Detect which cell encompasses the target text, then output its (X, Y) center coordinate. 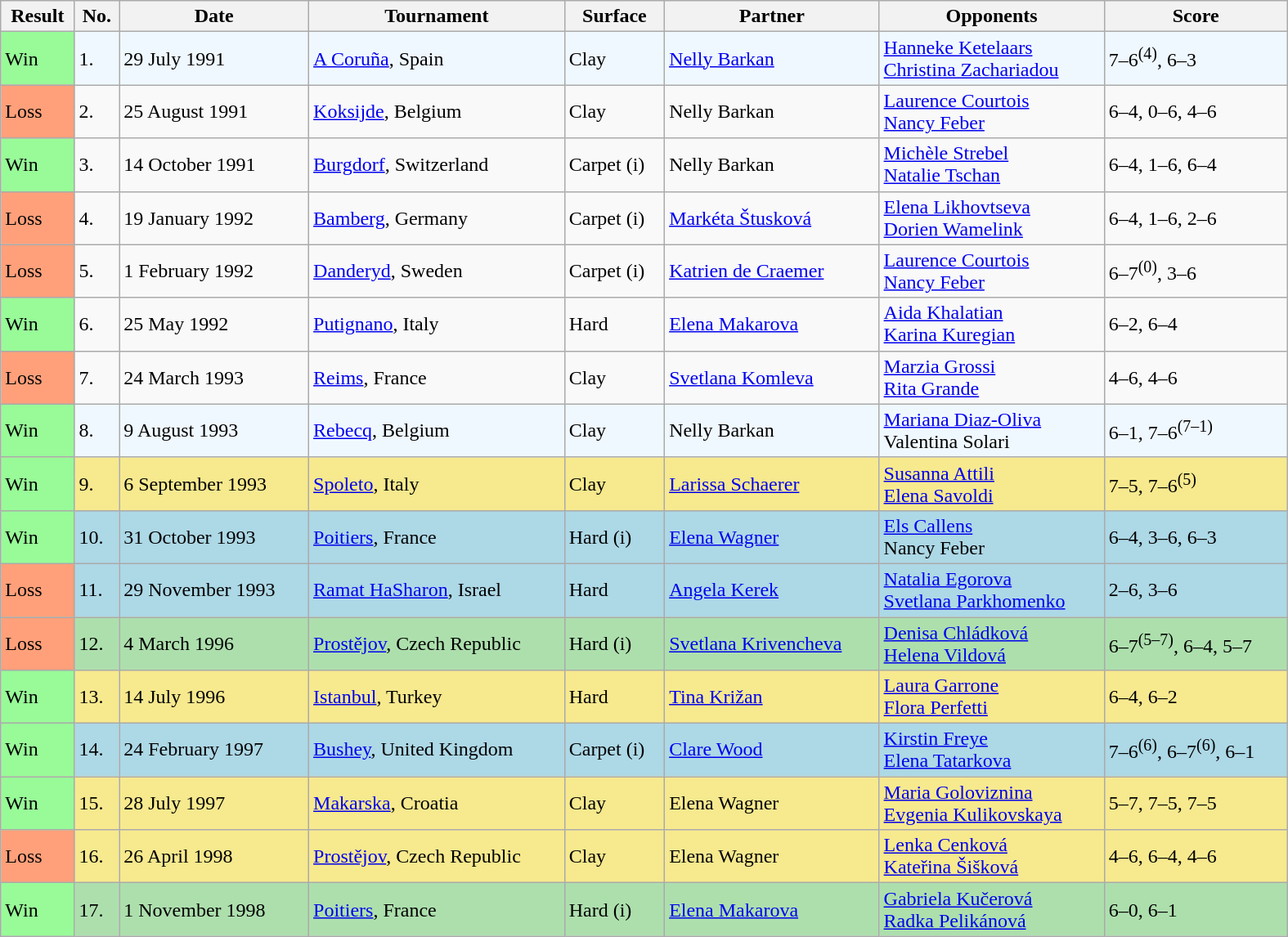
8. (96, 430)
Partner (772, 16)
4 March 1996 (214, 643)
5. (96, 271)
No. (96, 16)
14 October 1991 (214, 165)
Date (214, 16)
Clare Wood (772, 751)
Opponents (991, 16)
10. (96, 536)
11. (96, 590)
1 February 1992 (214, 271)
6 September 1993 (214, 484)
Tina Križan (772, 697)
13. (96, 697)
Bushey, United Kingdom (437, 751)
26 April 1998 (214, 857)
6–2, 6–4 (1196, 324)
29 November 1993 (214, 590)
28 July 1997 (214, 803)
12. (96, 643)
Surface (614, 16)
Marzia Grossi Rita Grande (991, 378)
16. (96, 857)
Els Callens Nancy Feber (991, 536)
Ramat HaSharon, Israel (437, 590)
2–6, 3–6 (1196, 590)
17. (96, 909)
Katrien de Craemer (772, 271)
Rebecq, Belgium (437, 430)
Michèle Strebel Natalie Tschan (991, 165)
4–6, 4–6 (1196, 378)
Natalia Egorova Svetlana Parkhomenko (991, 590)
Kirstin Freye Elena Tatarkova (991, 751)
24 February 1997 (214, 751)
6. (96, 324)
4. (96, 217)
Result (38, 16)
29 July 1991 (214, 59)
6–7(0), 3–6 (1196, 271)
A Coruña, Spain (437, 59)
1. (96, 59)
Burgdorf, Switzerland (437, 165)
Svetlana Krivencheva (772, 643)
6–4, 3–6, 6–3 (1196, 536)
Spoleto, Italy (437, 484)
Markéta Štusková (772, 217)
3. (96, 165)
14 July 1996 (214, 697)
Tournament (437, 16)
9 August 1993 (214, 430)
9. (96, 484)
Danderyd, Sweden (437, 271)
7–5, 7–6(5) (1196, 484)
6–7(5–7), 6–4, 5–7 (1196, 643)
Reims, France (437, 378)
Putignano, Italy (437, 324)
Svetlana Komleva (772, 378)
7–6(6), 6–7(6), 6–1 (1196, 751)
Elena Likhovtseva Dorien Wamelink (991, 217)
Gabriela Kučerová Radka Pelikánová (991, 909)
14. (96, 751)
6–4, 6–2 (1196, 697)
24 March 1993 (214, 378)
Susanna Attili Elena Savoldi (991, 484)
2. (96, 111)
Hanneke Ketelaars Christina Zachariadou (991, 59)
Makarska, Croatia (437, 803)
6–4, 0–6, 4–6 (1196, 111)
Score (1196, 16)
Angela Kerek (772, 590)
6–4, 1–6, 6–4 (1196, 165)
15. (96, 803)
4–6, 6–4, 4–6 (1196, 857)
Maria Goloviznina Evgenia Kulikovskaya (991, 803)
Larissa Schaerer (772, 484)
Bamberg, Germany (437, 217)
Laura Garrone Flora Perfetti (991, 697)
7. (96, 378)
Aida Khalatian Karina Kuregian (991, 324)
25 August 1991 (214, 111)
6–4, 1–6, 2–6 (1196, 217)
6–0, 6–1 (1196, 909)
Istanbul, Turkey (437, 697)
Mariana Diaz-Oliva Valentina Solari (991, 430)
31 October 1993 (214, 536)
19 January 1992 (214, 217)
Koksijde, Belgium (437, 111)
25 May 1992 (214, 324)
7–6(4), 6–3 (1196, 59)
5–7, 7–5, 7–5 (1196, 803)
Denisa Chládková Helena Vildová (991, 643)
1 November 1998 (214, 909)
Lenka Cenková Kateřina Šišková (991, 857)
6–1, 7–6(7–1) (1196, 430)
